Scan for the cell matching the given text and deliver its [X, Y] coordinate at center. 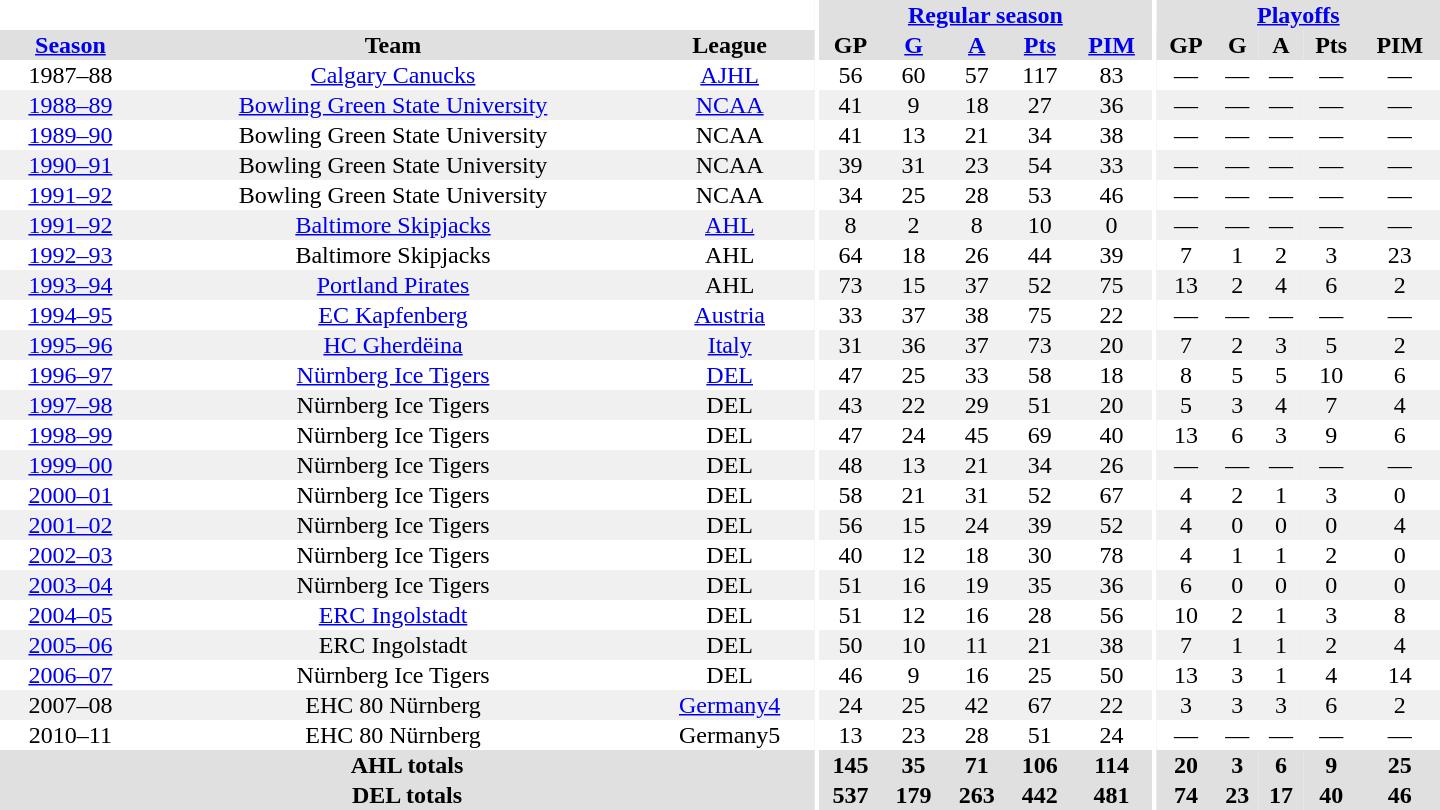
42 [976, 705]
27 [1040, 105]
11 [976, 645]
60 [914, 75]
1994–95 [70, 315]
HC Gherdëina [393, 345]
29 [976, 405]
2007–08 [70, 705]
1987–88 [70, 75]
2010–11 [70, 735]
442 [1040, 795]
537 [850, 795]
64 [850, 255]
78 [1111, 555]
Playoffs [1298, 15]
54 [1040, 165]
Germany5 [730, 735]
14 [1400, 675]
Regular season [986, 15]
117 [1040, 75]
2006–07 [70, 675]
Italy [730, 345]
179 [914, 795]
45 [976, 435]
1996–97 [70, 375]
1999–00 [70, 465]
1990–91 [70, 165]
53 [1040, 195]
Team [393, 45]
2005–06 [70, 645]
1988–89 [70, 105]
1989–90 [70, 135]
1997–98 [70, 405]
AJHL [730, 75]
Portland Pirates [393, 285]
1992–93 [70, 255]
DEL totals [407, 795]
2001–02 [70, 525]
1993–94 [70, 285]
1998–99 [70, 435]
44 [1040, 255]
30 [1040, 555]
EC Kapfenberg [393, 315]
263 [976, 795]
Season [70, 45]
57 [976, 75]
2002–03 [70, 555]
145 [850, 765]
Austria [730, 315]
481 [1111, 795]
League [730, 45]
83 [1111, 75]
69 [1040, 435]
2000–01 [70, 495]
48 [850, 465]
AHL totals [407, 765]
Calgary Canucks [393, 75]
114 [1111, 765]
19 [976, 585]
17 [1281, 795]
1995–96 [70, 345]
Germany4 [730, 705]
43 [850, 405]
71 [976, 765]
2004–05 [70, 615]
106 [1040, 765]
2003–04 [70, 585]
74 [1186, 795]
